Capture the cell that displays the provided text and extract its (X, Y) central coordinate. 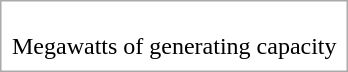
Megawatts of generating capacity (175, 46)
